Find where the given text appears and provide that cell's center as [X, Y] coordinate. 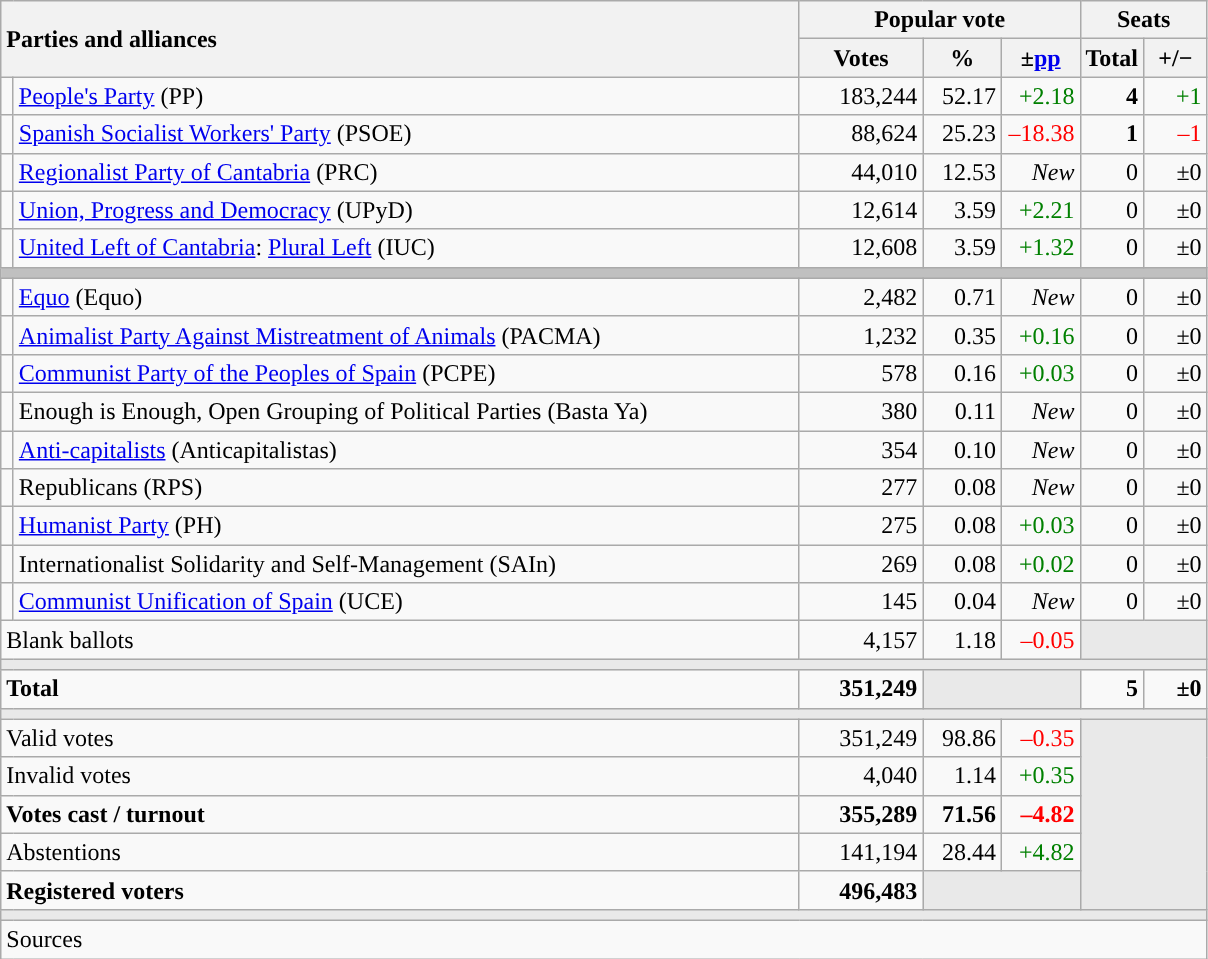
0.10 [962, 449]
Invalid votes [400, 776]
+0.35 [1040, 776]
277 [861, 488]
0.16 [962, 373]
–4.82 [1040, 814]
Valid votes [400, 738]
+1.32 [1040, 248]
578 [861, 373]
Sources [604, 939]
88,624 [861, 134]
0.11 [962, 411]
±pp [1040, 58]
Parties and alliances [400, 39]
44,010 [861, 172]
+2.21 [1040, 210]
Seats [1144, 20]
4 [1112, 96]
52.17 [962, 96]
98.86 [962, 738]
496,483 [861, 890]
Anti-capitalists (Anticapitalistas) [406, 449]
% [962, 58]
71.56 [962, 814]
4,157 [861, 640]
+/− [1176, 58]
Communist Party of the Peoples of Spain (PCPE) [406, 373]
Popular vote [940, 20]
1 [1112, 134]
354 [861, 449]
–0.35 [1040, 738]
0.04 [962, 602]
Registered voters [400, 890]
0.71 [962, 297]
141,194 [861, 852]
–0.05 [1040, 640]
12.53 [962, 172]
275 [861, 526]
Union, Progress and Democracy (UPyD) [406, 210]
12,608 [861, 248]
1.18 [962, 640]
1.14 [962, 776]
–1 [1176, 134]
269 [861, 564]
355,289 [861, 814]
+4.82 [1040, 852]
Equo (Equo) [406, 297]
United Left of Cantabria: Plural Left (IUC) [406, 248]
Animalist Party Against Mistreatment of Animals (PACMA) [406, 335]
2,482 [861, 297]
380 [861, 411]
Communist Unification of Spain (UCE) [406, 602]
Humanist Party (PH) [406, 526]
0.35 [962, 335]
+0.02 [1040, 564]
145 [861, 602]
Spanish Socialist Workers' Party (PSOE) [406, 134]
5 [1112, 689]
Abstentions [400, 852]
+0.16 [1040, 335]
Votes cast / turnout [400, 814]
–18.38 [1040, 134]
+1 [1176, 96]
Enough is Enough, Open Grouping of Political Parties (Basta Ya) [406, 411]
People's Party (PP) [406, 96]
183,244 [861, 96]
1,232 [861, 335]
Regionalist Party of Cantabria (PRC) [406, 172]
Internationalist Solidarity and Self-Management (SAIn) [406, 564]
+2.18 [1040, 96]
28.44 [962, 852]
Republicans (RPS) [406, 488]
12,614 [861, 210]
Votes [861, 58]
25.23 [962, 134]
Blank ballots [400, 640]
4,040 [861, 776]
